From the cell containing the given text, extract its center point as (x, y) coordinate. 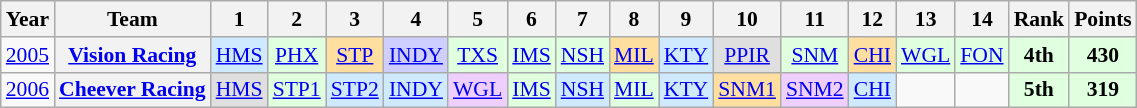
5th (1040, 90)
2006 (28, 90)
1 (240, 19)
Rank (1040, 19)
FON (982, 55)
3 (355, 19)
10 (747, 19)
9 (686, 19)
7 (582, 19)
12 (872, 19)
STP (355, 55)
8 (634, 19)
5 (478, 19)
6 (532, 19)
4th (1040, 55)
2 (297, 19)
STP2 (355, 90)
14 (982, 19)
SNM2 (815, 90)
Team (132, 19)
PHX (297, 55)
Vision Racing (132, 55)
430 (1103, 55)
PPIR (747, 55)
STP1 (297, 90)
13 (926, 19)
Points (1103, 19)
4 (416, 19)
319 (1103, 90)
11 (815, 19)
SNM (815, 55)
Cheever Racing (132, 90)
TXS (478, 55)
SNM1 (747, 90)
Year (28, 19)
2005 (28, 55)
